Locate the cell with the specified text and output its (X, Y) center coordinate. 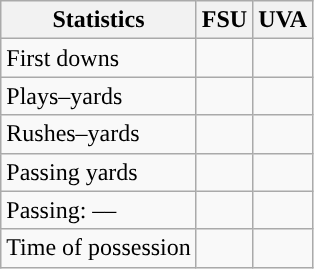
Passing yards (99, 172)
FSU (224, 20)
Passing: –– (99, 210)
Statistics (99, 20)
UVA (283, 20)
Rushes–yards (99, 134)
First downs (99, 58)
Plays–yards (99, 96)
Time of possession (99, 248)
